Return the [x, y] coordinate for the center point of the cell that contains the specified text.  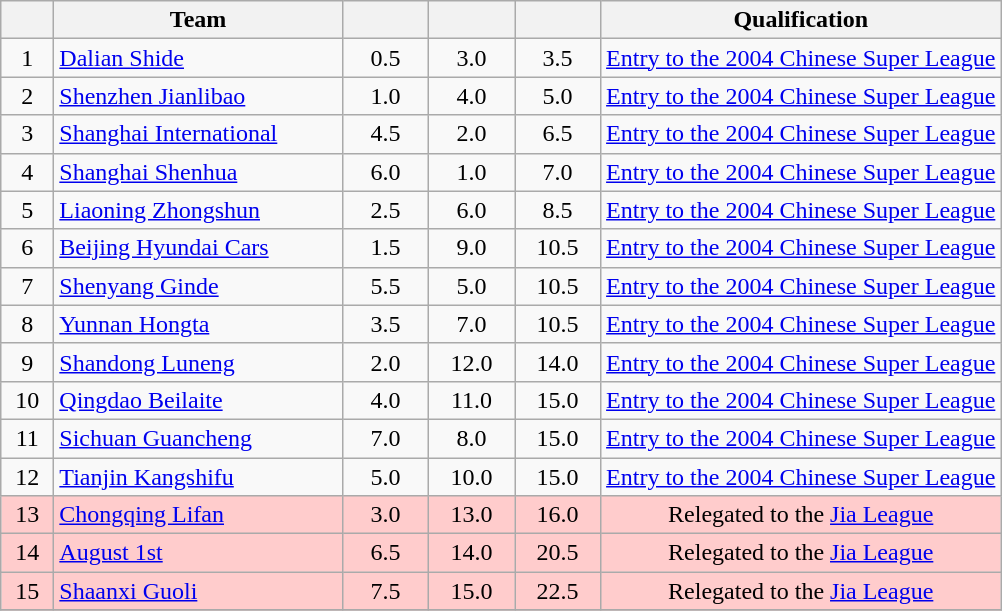
Shanghai Shenhua [198, 172]
0.5 [385, 58]
20.5 [557, 553]
1 [28, 58]
9 [28, 362]
6 [28, 248]
2 [28, 96]
3 [28, 134]
11 [28, 438]
15 [28, 591]
Shandong Luneng [198, 362]
22.5 [557, 591]
14 [28, 553]
11.0 [471, 400]
12 [28, 477]
10.0 [471, 477]
Beijing Hyundai Cars [198, 248]
1.5 [385, 248]
Shanghai International [198, 134]
Tianjin Kangshifu [198, 477]
Qingdao Beilaite [198, 400]
5 [28, 210]
7.5 [385, 591]
8.5 [557, 210]
16.0 [557, 515]
12.0 [471, 362]
Yunnan Hongta [198, 324]
Shaanxi Guoli [198, 591]
Dalian Shide [198, 58]
Chongqing Lifan [198, 515]
8.0 [471, 438]
Team [198, 20]
Liaoning Zhongshun [198, 210]
13.0 [471, 515]
10 [28, 400]
Shenzhen Jianlibao [198, 96]
Qualification [801, 20]
9.0 [471, 248]
Sichuan Guancheng [198, 438]
5.5 [385, 286]
2.5 [385, 210]
Shenyang Ginde [198, 286]
4 [28, 172]
8 [28, 324]
August 1st [198, 553]
7 [28, 286]
4.5 [385, 134]
13 [28, 515]
